Locate the cell with the specified text and output its (x, y) center coordinate. 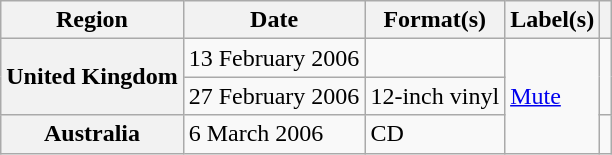
CD (435, 134)
Date (274, 20)
United Kingdom (92, 77)
Label(s) (552, 20)
Format(s) (435, 20)
12-inch vinyl (435, 96)
Region (92, 20)
Australia (92, 134)
6 March 2006 (274, 134)
Mute (552, 96)
27 February 2006 (274, 96)
13 February 2006 (274, 58)
